Find where the given text appears and provide that cell's center as (x, y) coordinate. 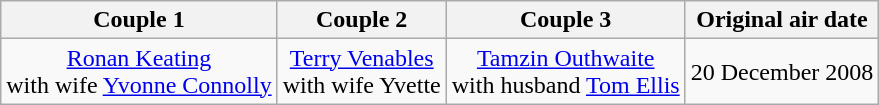
20 December 2008 (782, 72)
Tamzin Outhwaitewith husband Tom Ellis (566, 72)
Couple 3 (566, 20)
Terry Venableswith wife Yvette (362, 72)
Original air date (782, 20)
Couple 2 (362, 20)
Ronan Keatingwith wife Yvonne Connolly (139, 72)
Couple 1 (139, 20)
